Search for the cell housing the specified text and yield its [X, Y] center coordinate. 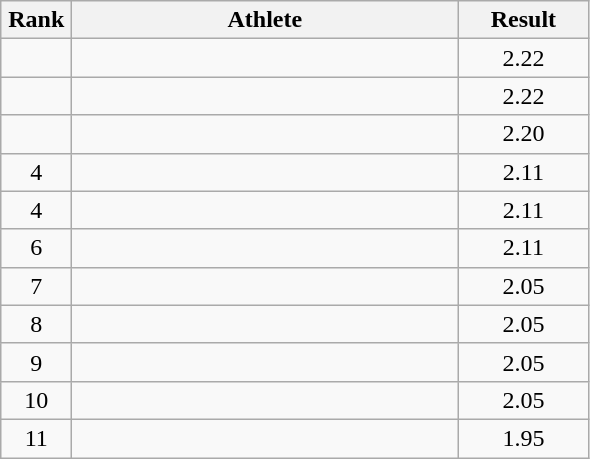
7 [36, 286]
6 [36, 248]
Rank [36, 20]
9 [36, 362]
1.95 [524, 438]
11 [36, 438]
Athlete [265, 20]
Result [524, 20]
2.20 [524, 134]
8 [36, 324]
10 [36, 400]
